From the cell containing the given text, extract its center point as [X, Y] coordinate. 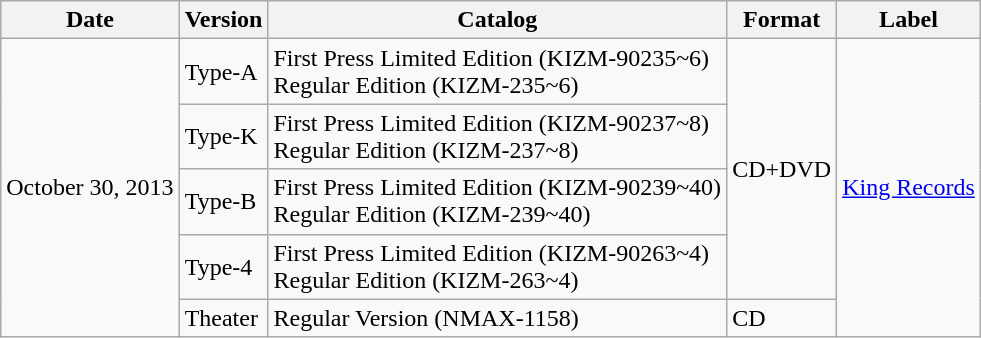
First Press Limited Edition (KIZM-90239~40)Regular Edition (KIZM-239~40) [498, 202]
CD+DVD [782, 169]
First Press Limited Edition (KIZM-90263~4)Regular Edition (KIZM-263~4) [498, 266]
Type-4 [224, 266]
Catalog [498, 20]
First Press Limited Edition (KIZM-90237~8)Regular Edition (KIZM-237~8) [498, 136]
King Records [909, 188]
Format [782, 20]
Type-A [224, 72]
Type-K [224, 136]
Date [90, 20]
Type-B [224, 202]
Regular Version (NMAX-1158) [498, 318]
First Press Limited Edition (KIZM-90235~6)Regular Edition (KIZM-235~6) [498, 72]
Theater [224, 318]
Version [224, 20]
Label [909, 20]
CD [782, 318]
October 30, 2013 [90, 188]
